Detect which cell encompasses the target text, then output its (X, Y) center coordinate. 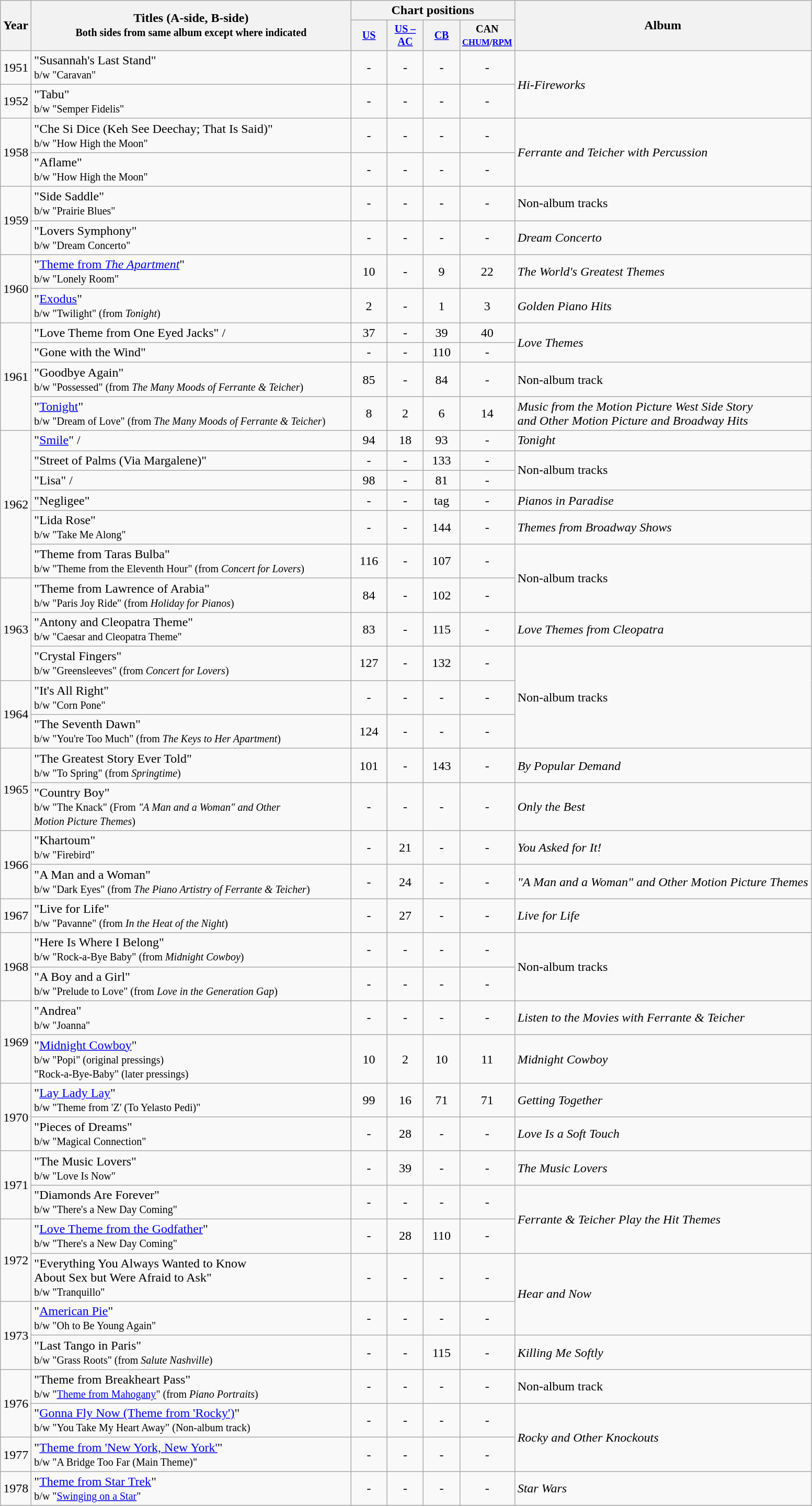
"Theme from Star Trek"b/w "Swinging on a Star" (191, 1489)
1968 (16, 967)
1972 (16, 1261)
Only the Best (663, 807)
"Crystal Fingers"b/w "Greensleeves" (from Concert for Lovers) (191, 663)
"Smile" / (191, 440)
"Country Boy"b/w "The Knack" (From "A Man and a Woman" and OtherMotion Picture Themes) (191, 807)
Listen to the Movies with Ferrante & Teicher (663, 1018)
"Theme from The Apartment"b/w "Lonely Room" (191, 272)
1952 (16, 101)
1962 (16, 504)
116 (369, 561)
Ferrante & Teicher Play the Hit Themes (663, 1219)
85 (369, 380)
"Theme from Lawrence of Arabia"b/w "Paris Joy Ride" (from Holiday for Pianos) (191, 595)
Getting Together (663, 1100)
1973 (16, 1335)
144 (441, 527)
124 (369, 731)
1977 (16, 1454)
"Lisa" / (191, 480)
132 (441, 663)
40 (487, 333)
tag (441, 500)
"Everything You Always Wanted to KnowAbout Sex but Were Afraid to Ask"b/w "Tranquillo" (191, 1277)
"A Man and a Woman"b/w "Dark Eyes" (from The Piano Artistry of Ferrante & Teicher) (191, 882)
102 (441, 595)
21 (405, 847)
83 (369, 629)
By Popular Demand (663, 766)
US (369, 36)
CB (441, 36)
"Live for Life"b/w "Pavanne" (from In the Heat of the Night) (191, 915)
Album (663, 26)
"A Boy and a Girl"b/w "Prelude to Love" (from Love in the Generation Gap) (191, 983)
8 (369, 413)
93 (441, 440)
"Goodbye Again"b/w "Possessed" (from The Many Moods of Ferrante & Teicher) (191, 380)
"Love Theme from the Godfather"b/w "There's a New Day Coming" (191, 1237)
1 (441, 305)
101 (369, 766)
"The Greatest Story Ever Told"b/w "To Spring" (from Springtime) (191, 766)
"Theme from Taras Bulba"b/w "Theme from the Eleventh Hour" (from Concert for Lovers) (191, 561)
1963 (16, 629)
Star Wars (663, 1489)
Love Themes (663, 343)
37 (369, 333)
Chart positions (433, 10)
Titles (A-side, B-side)Both sides from same album except where indicated (191, 26)
"Che Si Dice (Keh See Deechay; That Is Said)"b/w "How High the Moon" (191, 135)
1969 (16, 1042)
"The Music Lovers"b/w "Love Is Now" (191, 1168)
99 (369, 1100)
Midnight Cowboy (663, 1059)
9 (441, 272)
"It's All Right"b/w "Corn Pone" (191, 698)
Dream Concerto (663, 237)
Year (16, 26)
"Khartoum"b/w "Firebird" (191, 847)
1967 (16, 915)
CANCHUM/RPM (487, 36)
"Andrea"b/w "Joanna" (191, 1018)
"Gonna Fly Now (Theme from 'Rocky')"b/w "You Take My Heart Away" (Non-album track) (191, 1421)
"Last Tango in Paris"b/w "Grass Roots" (from Salute Nashville) (191, 1353)
"American Pie"b/w "Oh to Be Young Again" (191, 1318)
US – AC (405, 36)
81 (441, 480)
1976 (16, 1403)
Rocky and Other Knockouts (663, 1437)
"Exodus"b/w "Twilight" (from Tonight) (191, 305)
"Antony and Cleopatra Theme"b/w "Caesar and Cleopatra Theme" (191, 629)
"Susannah's Last Stand"b/w "Caravan" (191, 67)
"Here Is Where I Belong"b/w "Rock-a-Bye Baby" (from Midnight Cowboy) (191, 950)
3 (487, 305)
1965 (16, 790)
24 (405, 882)
Ferrante and Teicher with Percussion (663, 152)
"Pieces of Dreams"b/w "Magical Connection" (191, 1134)
"Lida Rose"b/w "Take Me Along" (191, 527)
1971 (16, 1185)
Killing Me Softly (663, 1353)
"Negligee" (191, 500)
The Music Lovers (663, 1168)
98 (369, 480)
Pianos in Paradise (663, 500)
"Love Theme from One Eyed Jacks" / (191, 333)
"Diamonds Are Forever"b/w "There's a New Day Coming" (191, 1202)
"Side Saddle"b/w "Prairie Blues" (191, 204)
Love Themes from Cleopatra (663, 629)
"The Seventh Dawn"b/w "You're Too Much" (from The Keys to Her Apartment) (191, 731)
1951 (16, 67)
You Asked for It! (663, 847)
"Gone with the Wind" (191, 353)
Hi-Fireworks (663, 84)
22 (487, 272)
The World's Greatest Themes (663, 272)
11 (487, 1059)
1960 (16, 289)
133 (441, 460)
18 (405, 440)
Themes from Broadway Shows (663, 527)
1958 (16, 152)
1959 (16, 221)
143 (441, 766)
Love Is a Soft Touch (663, 1134)
1961 (16, 377)
1978 (16, 1489)
"Aflame"b/w "How High the Moon" (191, 169)
Hear and Now (663, 1294)
"Midnight Cowboy"b/w "Popi" (original pressings)"Rock-a-Bye-Baby" (later pressings) (191, 1059)
1964 (16, 715)
"Theme from 'New York, New York'"b/w "A Bridge Too Far (Main Theme)" (191, 1454)
Live for Life (663, 915)
"Lovers Symphony"b/w "Dream Concerto" (191, 237)
"Tonight"b/w "Dream of Love" (from The Many Moods of Ferrante & Teicher) (191, 413)
"Theme from Breakheart Pass"b/w "Theme from Mahogany" (from Piano Portraits) (191, 1386)
"Street of Palms (Via Margalene)" (191, 460)
94 (369, 440)
127 (369, 663)
"A Man and a Woman" and Other Motion Picture Themes (663, 882)
107 (441, 561)
27 (405, 915)
Golden Piano Hits (663, 305)
1966 (16, 865)
6 (441, 413)
Tonight (663, 440)
16 (405, 1100)
1970 (16, 1117)
Music from the Motion Picture West Side Storyand Other Motion Picture and Broadway Hits (663, 413)
"Tabu"b/w "Semper Fidelis" (191, 101)
"Lay Lady Lay"b/w "Theme from 'Z' (To Yelasto Pedi)" (191, 1100)
14 (487, 413)
